Scan for the cell matching the given text and deliver its (x, y) coordinate at center. 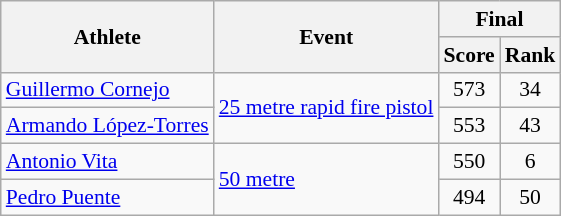
6 (530, 162)
Guillermo Cornejo (108, 90)
Antonio Vita (108, 162)
Score (468, 55)
50 metre (326, 180)
Final (499, 19)
Armando López-Torres (108, 126)
50 (530, 197)
553 (468, 126)
573 (468, 90)
Event (326, 36)
Pedro Puente (108, 197)
Athlete (108, 36)
25 metre rapid fire pistol (326, 108)
550 (468, 162)
Rank (530, 55)
43 (530, 126)
494 (468, 197)
34 (530, 90)
